Identify which cell holds the provided text, then report its [x, y] central coordinate. 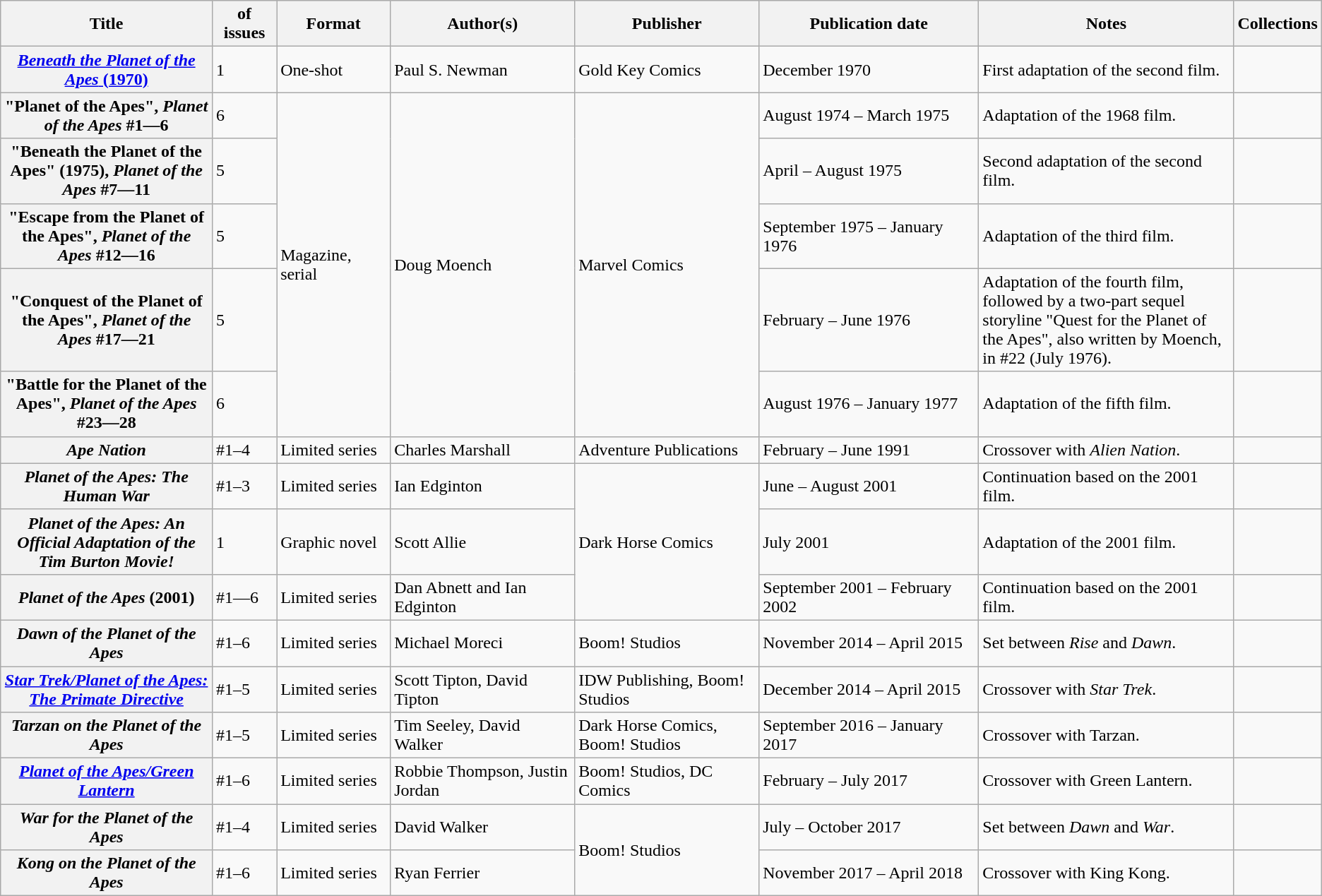
Tarzan on the Planet of the Apes [107, 736]
Magazine, serial [333, 264]
Star Trek/Planet of the Apes: The Primate Directive [107, 689]
Adaptation of the third film. [1106, 236]
Author(s) [483, 24]
November 2014 – April 2015 [869, 643]
#1–3 [244, 486]
Scott Tipton, David Tipton [483, 689]
Adaptation of the 1968 film. [1106, 116]
April – August 1975 [869, 171]
Publication date [869, 24]
June – August 2001 [869, 486]
Boom! Studios, DC Comics [667, 781]
Adaptation of the fifth film. [1106, 404]
Dark Horse Comics, Boom! Studios [667, 736]
#1—6 [244, 597]
Charles Marshall [483, 450]
July – October 2017 [869, 828]
Second adaptation of the second film. [1106, 171]
August 1974 – March 1975 [869, 116]
One-shot [333, 69]
Paul S. Newman [483, 69]
Set between Rise and Dawn. [1106, 643]
Doug Moench [483, 264]
February – July 2017 [869, 781]
"Escape from the Planet of the Apes", Planet of the Apes #12—16 [107, 236]
Ape Nation [107, 450]
Gold Key Comics [667, 69]
David Walker [483, 828]
Set between Dawn and War. [1106, 828]
Dawn of the Planet of the Apes [107, 643]
Adaptation of the 2001 film. [1106, 542]
September 2001 – February 2002 [869, 597]
September 2016 – January 2017 [869, 736]
Michael Moreci [483, 643]
February – June 1976 [869, 320]
Publisher [667, 24]
Adventure Publications [667, 450]
Kong on the Planet of the Apes [107, 873]
First adaptation of the second film. [1106, 69]
IDW Publishing, Boom! Studios [667, 689]
September 1975 – January 1976 [869, 236]
Robbie Thompson, Justin Jordan [483, 781]
February – June 1991 [869, 450]
of issues [244, 24]
Tim Seeley, David Walker [483, 736]
Ian Edginton [483, 486]
Scott Allie [483, 542]
"Battle for the Planet of the Apes", Planet of the Apes #23—28 [107, 404]
"Conquest of the Planet of the Apes", Planet of the Apes #17—21 [107, 320]
November 2017 – April 2018 [869, 873]
Notes [1106, 24]
December 1970 [869, 69]
Collections [1278, 24]
Title [107, 24]
Ryan Ferrier [483, 873]
Planet of the Apes (2001) [107, 597]
Planet of the Apes: An Official Adaptation of the Tim Burton Movie! [107, 542]
Crossover with Alien Nation. [1106, 450]
Beneath the Planet of the Apes (1970) [107, 69]
Graphic novel [333, 542]
Dark Horse Comics [667, 542]
War for the Planet of the Apes [107, 828]
Crossover with Green Lantern. [1106, 781]
August 1976 – January 1977 [869, 404]
Format [333, 24]
Marvel Comics [667, 264]
Crossover with Tarzan. [1106, 736]
Planet of the Apes/Green Lantern [107, 781]
"Beneath the Planet of the Apes" (1975), Planet of the Apes #7—11 [107, 171]
"Planet of the Apes", Planet of the Apes #1—6 [107, 116]
July 2001 [869, 542]
Planet of the Apes: The Human War [107, 486]
December 2014 – April 2015 [869, 689]
Crossover with Star Trek. [1106, 689]
Crossover with King Kong. [1106, 873]
Dan Abnett and Ian Edginton [483, 597]
